Find where the given text appears and provide that cell's center as (x, y) coordinate. 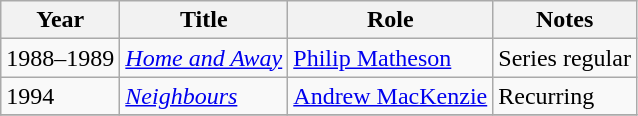
1988–1989 (60, 58)
Recurring (565, 96)
Title (204, 20)
Andrew MacKenzie (390, 96)
Neighbours (204, 96)
Home and Away (204, 58)
1994 (60, 96)
Philip Matheson (390, 58)
Year (60, 20)
Role (390, 20)
Notes (565, 20)
Series regular (565, 58)
